Scan for the cell matching the given text and deliver its [x, y] coordinate at center. 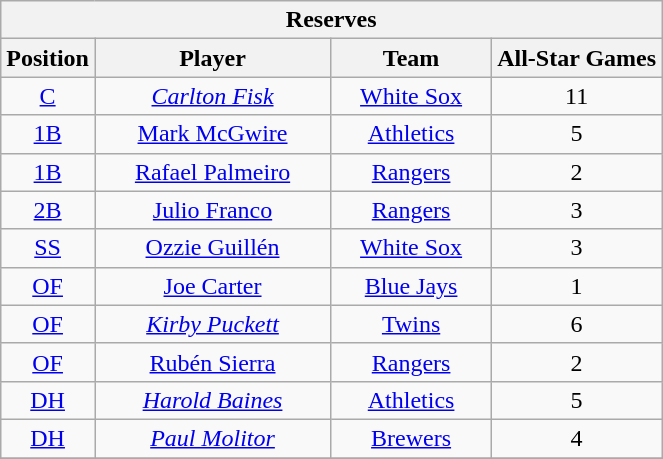
Blue Jays [412, 286]
Rafael Palmeiro [212, 172]
Joe Carter [212, 286]
Harold Baines [212, 400]
Player [212, 58]
6 [577, 324]
SS [48, 248]
Ozzie Guillén [212, 248]
Reserves [332, 20]
All-Star Games [577, 58]
C [48, 96]
1 [577, 286]
Mark McGwire [212, 134]
Paul Molitor [212, 438]
Carlton Fisk [212, 96]
Julio Franco [212, 210]
Position [48, 58]
Team [412, 58]
Brewers [412, 438]
4 [577, 438]
Rubén Sierra [212, 362]
2B [48, 210]
Twins [412, 324]
11 [577, 96]
Kirby Puckett [212, 324]
